For the text-containing cell, return its midpoint in (X, Y) coordinate format. 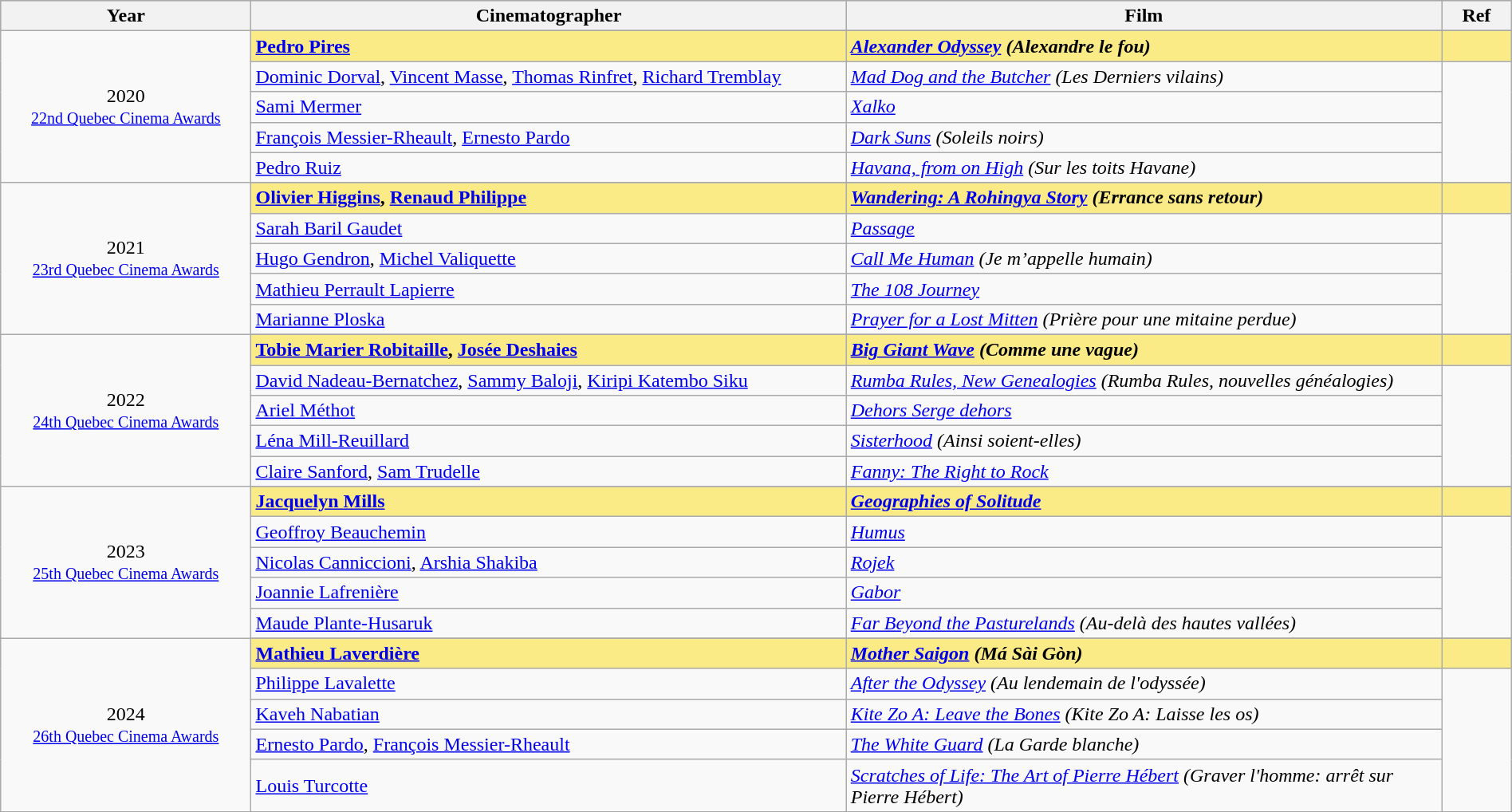
Xalko (1144, 107)
Ref (1477, 16)
Olivier Higgins, Renaud Philippe (549, 198)
Passage (1144, 228)
Léna Mill-Reuillard (549, 441)
The White Guard (La Garde blanche) (1144, 744)
Claire Sanford, Sam Trudelle (549, 471)
Mathieu Laverdière (549, 653)
Ariel Méthot (549, 411)
David Nadeau-Bernatchez, Sammy Baloji, Kiripi Katembo Siku (549, 380)
Sisterhood (Ainsi soient-elles) (1144, 441)
Rojek (1144, 562)
202224th Quebec Cinema Awards (126, 410)
Mad Dog and the Butcher (Les Derniers vilains) (1144, 77)
Nicolas Canniccioni, Arshia Shakiba (549, 562)
Louis Turcotte (549, 785)
Havana, from on High (Sur les toits Havane) (1144, 168)
Call Me Human (Je m’appelle humain) (1144, 258)
Sarah Baril Gaudet (549, 228)
Sami Mermer (549, 107)
Mathieu Perrault Lapierre (549, 289)
Maude Plante-Husaruk (549, 623)
Hugo Gendron, Michel Valiquette (549, 258)
Tobie Marier Robitaille, Josée Deshaies (549, 349)
Geographies of Solitude (1144, 502)
Mother Saigon (Má Sài Gòn) (1144, 653)
Wandering: A Rohingya Story (Errance sans retour) (1144, 198)
Scratches of Life: The Art of Pierre Hébert (Graver l'homme: arrêt sur Pierre Hébert) (1144, 785)
Dominic Dorval, Vincent Masse, Thomas Rinfret, Richard Tremblay (549, 77)
Marianne Ploska (549, 319)
Joannie Lafrenière (549, 593)
Far Beyond the Pasturelands (Au-delà des hautes vallées) (1144, 623)
Rumba Rules, New Genealogies (Rumba Rules, nouvelles généalogies) (1144, 380)
François Messier-Rheault, Ernesto Pardo (549, 137)
Dehors Serge dehors (1144, 411)
202123rd Quebec Cinema Awards (126, 258)
Humus (1144, 532)
Big Giant Wave (Comme une vague) (1144, 349)
Jacquelyn Mills (549, 502)
Cinematographer (549, 16)
Philippe Lavalette (549, 684)
Geoffroy Beauchemin (549, 532)
2020 22nd Quebec Cinema Awards (126, 107)
Kaveh Nabatian (549, 714)
Dark Suns (Soleils noirs) (1144, 137)
202325th Quebec Cinema Awards (126, 562)
Pedro Ruiz (549, 168)
Kite Zo A: Leave the Bones (Kite Zo A: Laisse les os) (1144, 714)
Gabor (1144, 593)
Fanny: The Right to Rock (1144, 471)
Alexander Odyssey (Alexandre le fou) (1144, 46)
Year (126, 16)
Pedro Pires (549, 46)
202426th Quebec Cinema Awards (126, 724)
Film (1144, 16)
Ernesto Pardo, François Messier-Rheault (549, 744)
Prayer for a Lost Mitten (Prière pour une mitaine perdue) (1144, 319)
After the Odyssey (Au lendemain de l'odyssée) (1144, 684)
The 108 Journey (1144, 289)
